Return (x, y) of the center of cell containing provided text 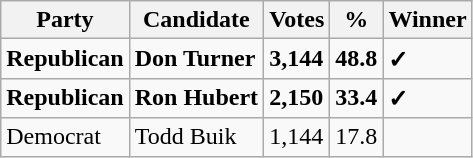
Party (65, 20)
48.8 (356, 59)
33.4 (356, 98)
3,144 (297, 59)
Todd Buik (196, 137)
1,144 (297, 137)
Candidate (196, 20)
Don Turner (196, 59)
% (356, 20)
Votes (297, 20)
Democrat (65, 137)
17.8 (356, 137)
Winner (428, 20)
Ron Hubert (196, 98)
2,150 (297, 98)
